Output the [X, Y] coordinate of the center of the cell containing the given text.  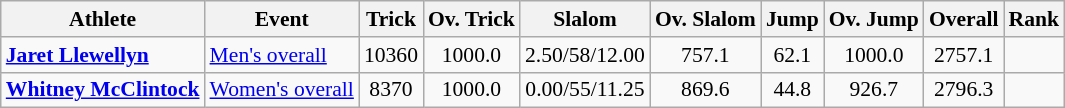
Ov. Jump [874, 19]
Jaret Llewellyn [103, 55]
Rank [1034, 19]
8370 [391, 90]
926.7 [874, 90]
757.1 [706, 55]
10360 [391, 55]
869.6 [706, 90]
44.8 [792, 90]
Women's overall [282, 90]
Event [282, 19]
2757.1 [964, 55]
Jump [792, 19]
Ov. Slalom [706, 19]
Overall [964, 19]
Trick [391, 19]
Slalom [585, 19]
Men's overall [282, 55]
62.1 [792, 55]
Ov. Trick [472, 19]
2.50/58/12.00 [585, 55]
2796.3 [964, 90]
Athlete [103, 19]
Whitney McClintock [103, 90]
0.00/55/11.25 [585, 90]
